Provide the (x, y) coordinate of the cell's center where the given text is located.  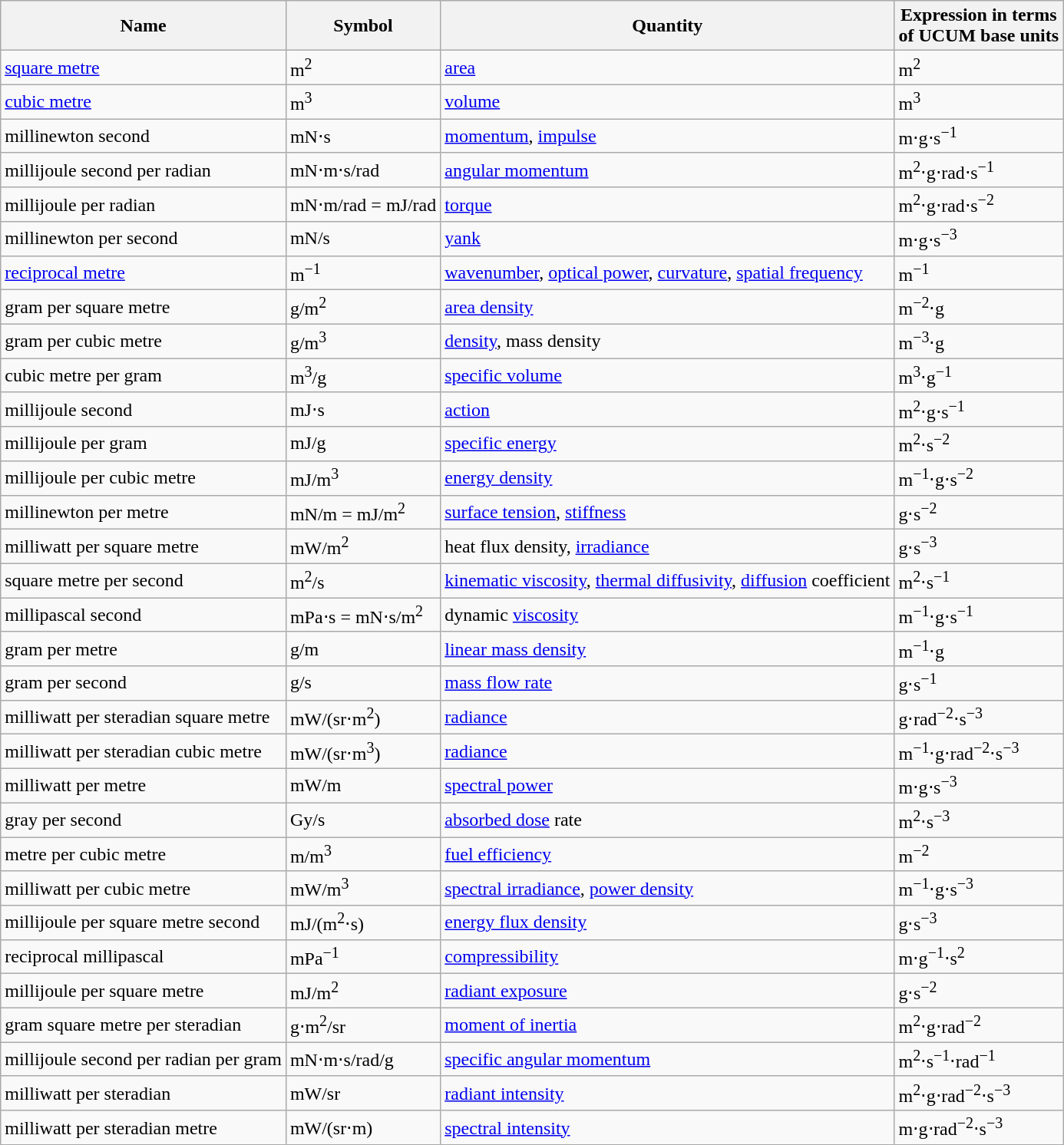
m−1⋅g⋅s−1 (979, 615)
milliwatt per metre (144, 786)
energy density (668, 477)
gram per metre (144, 649)
reciprocal millipascal (144, 956)
g/m2 (362, 307)
g/m (362, 649)
m−1⋅g⋅s−2 (979, 477)
Expression in terms of UCUM base units (979, 26)
milliwatt per cubic metre (144, 889)
millijoule second per radian per gram (144, 1059)
mW/m2 (362, 546)
cubic metre (144, 101)
millijoule second per radian (144, 170)
mW/(sr⋅m3) (362, 752)
mW/(sr⋅m2) (362, 717)
g⋅s−1 (979, 683)
m−1⋅g (979, 649)
g/s (362, 683)
m2⋅s−2 (979, 444)
spectral irradiance, power density (668, 889)
mN⋅m⋅s/rad (362, 170)
volume (668, 101)
mW/m (362, 786)
millinewton second (144, 137)
milliwatt per steradian square metre (144, 717)
wavenumber, optical power, curvature, spatial frequency (668, 273)
gram square metre per steradian (144, 1025)
heat flux density, irradiance (668, 546)
radiant intensity (668, 1093)
millinewton per metre (144, 513)
m−2 (979, 855)
Name (144, 26)
radiant exposure (668, 992)
surface tension, stiffness (668, 513)
m2⋅s−1⋅rad−1 (979, 1059)
dynamic viscosity (668, 615)
kinematic viscosity, thermal diffusivity, diffusion coefficient (668, 580)
millijoule per radian (144, 204)
m−2⋅g (979, 307)
fuel efficiency (668, 855)
compressibility (668, 956)
m2⋅g⋅rad−2 (979, 1025)
linear mass density (668, 649)
moment of inertia (668, 1025)
m2⋅g⋅s−1 (979, 410)
millijoule per gram (144, 444)
m2⋅g⋅rad⋅s−2 (979, 204)
mPa−1 (362, 956)
m⋅g−1⋅s2 (979, 956)
millinewton per second (144, 239)
m/m3 (362, 855)
m2⋅g⋅rad−2⋅s−3 (979, 1093)
mN⋅m⋅s/rad/g (362, 1059)
m2⋅s−1 (979, 580)
spectral power (668, 786)
milliwatt per steradian cubic metre (144, 752)
m−1⋅g⋅s−3 (979, 889)
milliwatt per steradian (144, 1093)
mJ/m3 (362, 477)
Gy/s (362, 820)
millipascal second (144, 615)
m3⋅g−1 (979, 376)
specific angular momentum (668, 1059)
mW/m3 (362, 889)
Quantity (668, 26)
m2⋅s−3 (979, 820)
square metre per second (144, 580)
density, mass density (668, 341)
specific energy (668, 444)
millijoule per square metre (144, 992)
m2⋅g⋅rad⋅s−1 (979, 170)
square metre (144, 68)
millijoule per cubic metre (144, 477)
momentum, impulse (668, 137)
torque (668, 204)
mJ/m2 (362, 992)
mN⋅m/rad = mJ/rad (362, 204)
mJ/(m2⋅s) (362, 922)
gram per second (144, 683)
action (668, 410)
mass flow rate (668, 683)
absorbed dose rate (668, 820)
g⋅m2/sr (362, 1025)
m2/s (362, 580)
Symbol (362, 26)
millijoule second (144, 410)
spectral intensity (668, 1128)
millijoule per square metre second (144, 922)
gram per square metre (144, 307)
m−1⋅g⋅rad−2⋅s−3 (979, 752)
energy flux density (668, 922)
cubic metre per gram (144, 376)
m−3⋅g (979, 341)
mPa⋅s = mN⋅s/m2 (362, 615)
gram per cubic metre (144, 341)
mW/(sr⋅m) (362, 1128)
specific volume (668, 376)
yank (668, 239)
metre per cubic metre (144, 855)
area density (668, 307)
milliwatt per square metre (144, 546)
area (668, 68)
milliwatt per steradian metre (144, 1128)
mW/sr (362, 1093)
mN⋅s (362, 137)
mJ/g (362, 444)
angular momentum (668, 170)
g/m3 (362, 341)
g⋅rad−2⋅s−3 (979, 717)
m⋅g⋅s−1 (979, 137)
mJ⋅s (362, 410)
gray per second (144, 820)
mN/m = mJ/m2 (362, 513)
m⋅g⋅rad−2⋅s−3 (979, 1128)
reciprocal metre (144, 273)
mN/s (362, 239)
m3/g (362, 376)
